For the text-containing cell, return its midpoint in [X, Y] coordinate format. 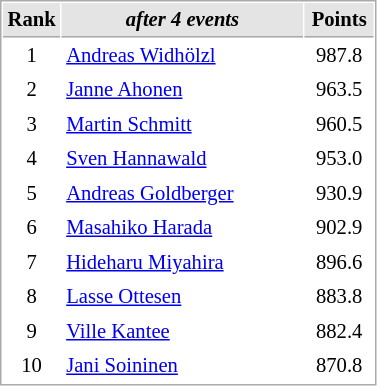
963.5 [340, 90]
5 [32, 194]
Sven Hannawald [183, 158]
10 [32, 366]
6 [32, 228]
987.8 [340, 56]
Ville Kantee [183, 332]
8 [32, 296]
Points [340, 20]
883.8 [340, 296]
Hideharu Miyahira [183, 262]
Andreas Widhölzl [183, 56]
882.4 [340, 332]
930.9 [340, 194]
1 [32, 56]
902.9 [340, 228]
870.8 [340, 366]
2 [32, 90]
after 4 events [183, 20]
953.0 [340, 158]
Rank [32, 20]
Andreas Goldberger [183, 194]
Lasse Ottesen [183, 296]
Jani Soininen [183, 366]
7 [32, 262]
896.6 [340, 262]
9 [32, 332]
3 [32, 124]
960.5 [340, 124]
Martin Schmitt [183, 124]
4 [32, 158]
Janne Ahonen [183, 90]
Masahiko Harada [183, 228]
